Find where the given text appears and provide that cell's center as (X, Y) coordinate. 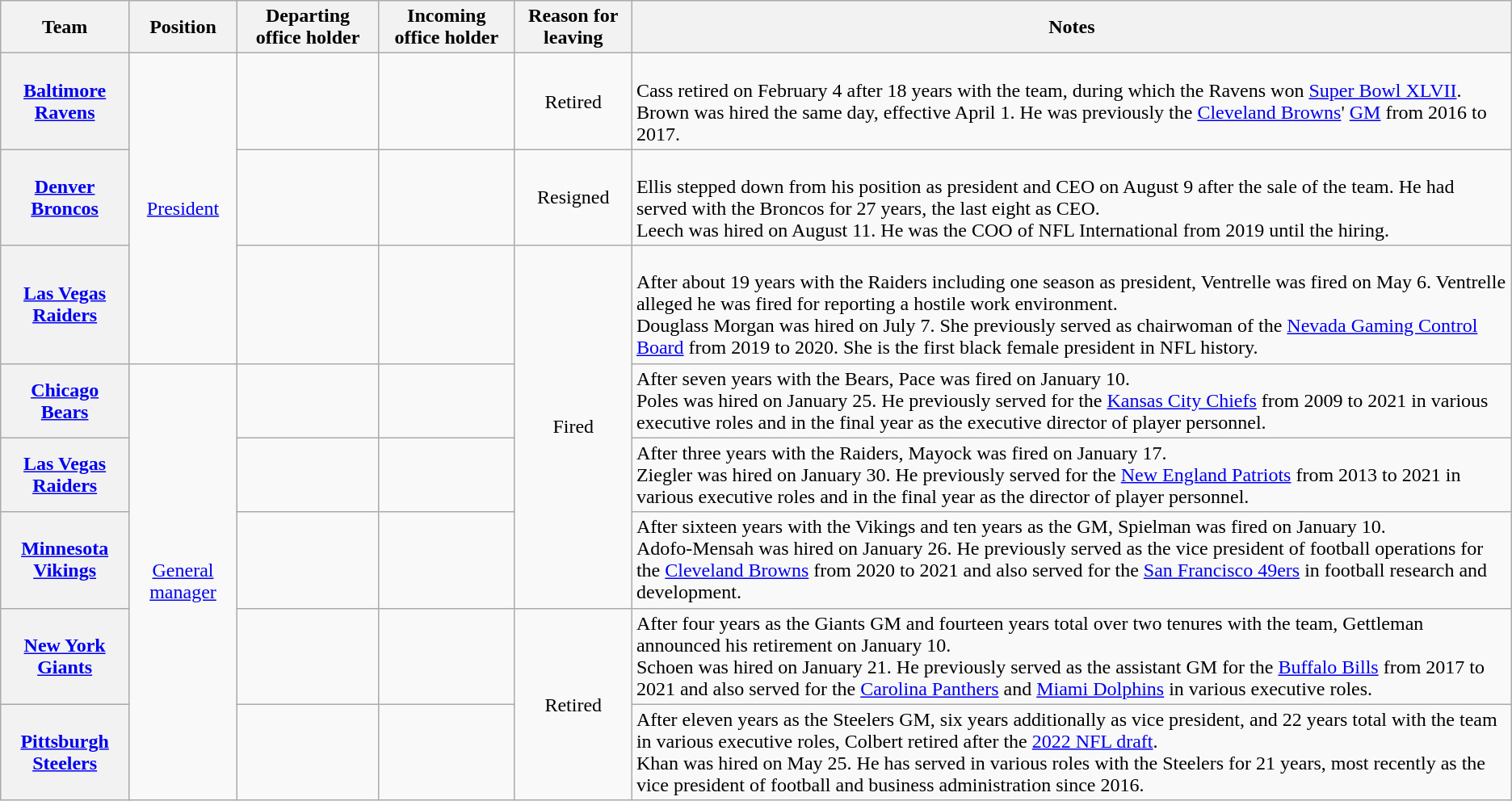
Incoming office holder (447, 27)
Denver Broncos (65, 197)
Notes (1071, 27)
Departing office holder (307, 27)
Minnesota Vikings (65, 560)
Chicago Bears (65, 400)
Pittsburgh Steelers (65, 753)
Position (183, 27)
Fired (573, 426)
President (183, 208)
Reason for leaving (573, 27)
Baltimore Ravens (65, 102)
Resigned (573, 197)
Team (65, 27)
General manager (183, 581)
New York Giants (65, 656)
